Capture the cell that displays the provided text and extract its [X, Y] central coordinate. 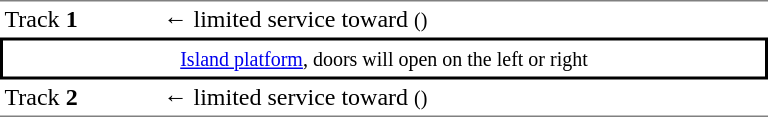
Track 1 [80, 19]
Island platform, doors will open on the left or right [384, 59]
← limited service toward () [464, 19]
